Return [x, y] of the center of cell containing provided text 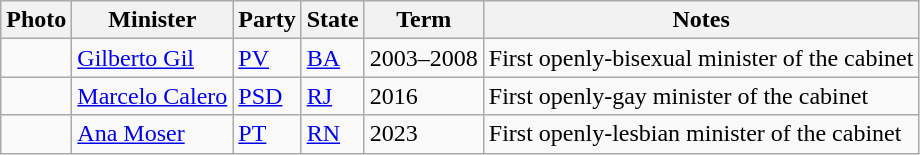
BA [332, 58]
2016 [424, 96]
2003–2008 [424, 58]
Term [424, 20]
First openly-lesbian minister of the cabinet [701, 134]
Photo [36, 20]
Marcelo Calero [152, 96]
Gilberto Gil [152, 58]
RN [332, 134]
First openly-gay minister of the cabinet [701, 96]
Party [267, 20]
RJ [332, 96]
Minister [152, 20]
First openly-bisexual minister of the cabinet [701, 58]
Notes [701, 20]
PSD [267, 96]
PV [267, 58]
2023 [424, 134]
PT [267, 134]
Ana Moser [152, 134]
State [332, 20]
